Locate the cell with the specified text and output its (x, y) center coordinate. 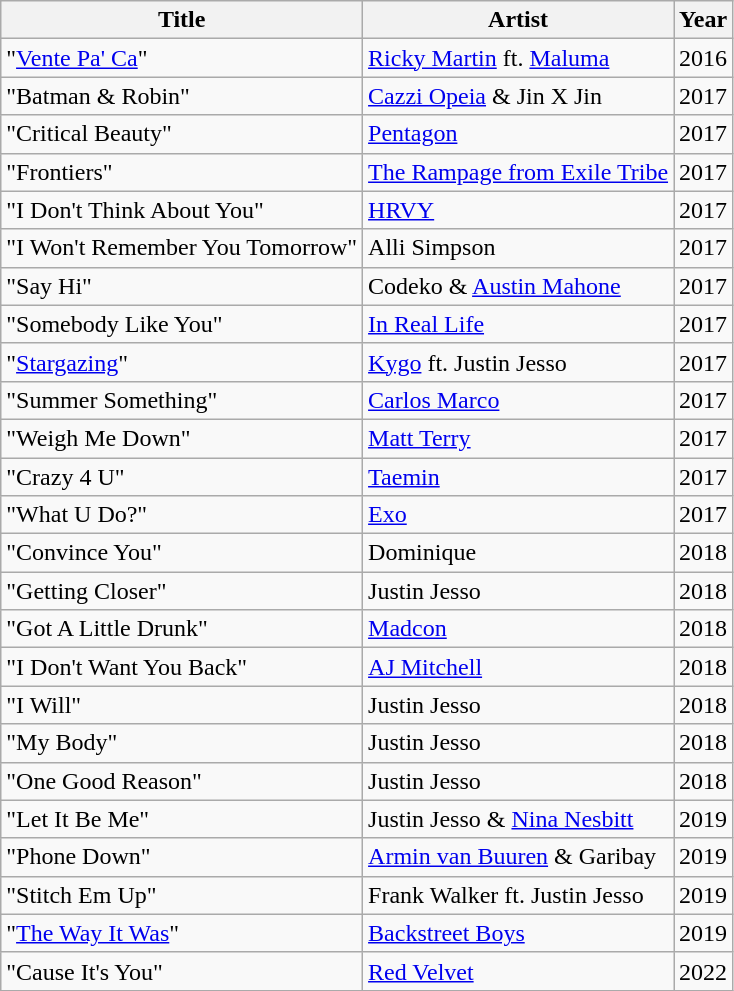
"Phone Down" (182, 857)
"Weigh Me Down" (182, 438)
"The Way It Was" (182, 933)
"I Don't Think About You" (182, 210)
"I Will" (182, 705)
"Stargazing" (182, 362)
"One Good Reason" (182, 781)
Madcon (518, 629)
Exo (518, 515)
"I Won't Remember You Tomorrow" (182, 248)
"Getting Closer" (182, 591)
Pentagon (518, 134)
Alli Simpson (518, 248)
AJ Mitchell (518, 667)
"My Body" (182, 743)
"Say Hi" (182, 286)
Kygo ft. Justin Jesso (518, 362)
"Got A Little Drunk" (182, 629)
In Real Life (518, 324)
Taemin (518, 477)
2016 (704, 58)
"Batman & Robin" (182, 96)
"Cause It's You" (182, 971)
Cazzi Opeia & Jin X Jin (518, 96)
"Crazy 4 U" (182, 477)
Artist (518, 20)
"Convince You" (182, 553)
Codeko & Austin Mahone (518, 286)
Red Velvet (518, 971)
"Summer Something" (182, 400)
Ricky Martin ft. Maluma (518, 58)
"Somebody Like You" (182, 324)
"Stitch Em Up" (182, 895)
"Frontiers" (182, 172)
2022 (704, 971)
Backstreet Boys (518, 933)
Carlos Marco (518, 400)
HRVY (518, 210)
Armin van Buuren & Garibay (518, 857)
"What U Do?" (182, 515)
"Critical Beauty" (182, 134)
"Vente Pa' Ca" (182, 58)
Year (704, 20)
"I Don't Want You Back" (182, 667)
The Rampage from Exile Tribe (518, 172)
Frank Walker ft. Justin Jesso (518, 895)
Justin Jesso & Nina Nesbitt (518, 819)
Matt Terry (518, 438)
"Let It Be Me" (182, 819)
Title (182, 20)
Dominique (518, 553)
